Output the [x, y] coordinate of the center of the cell containing the given text.  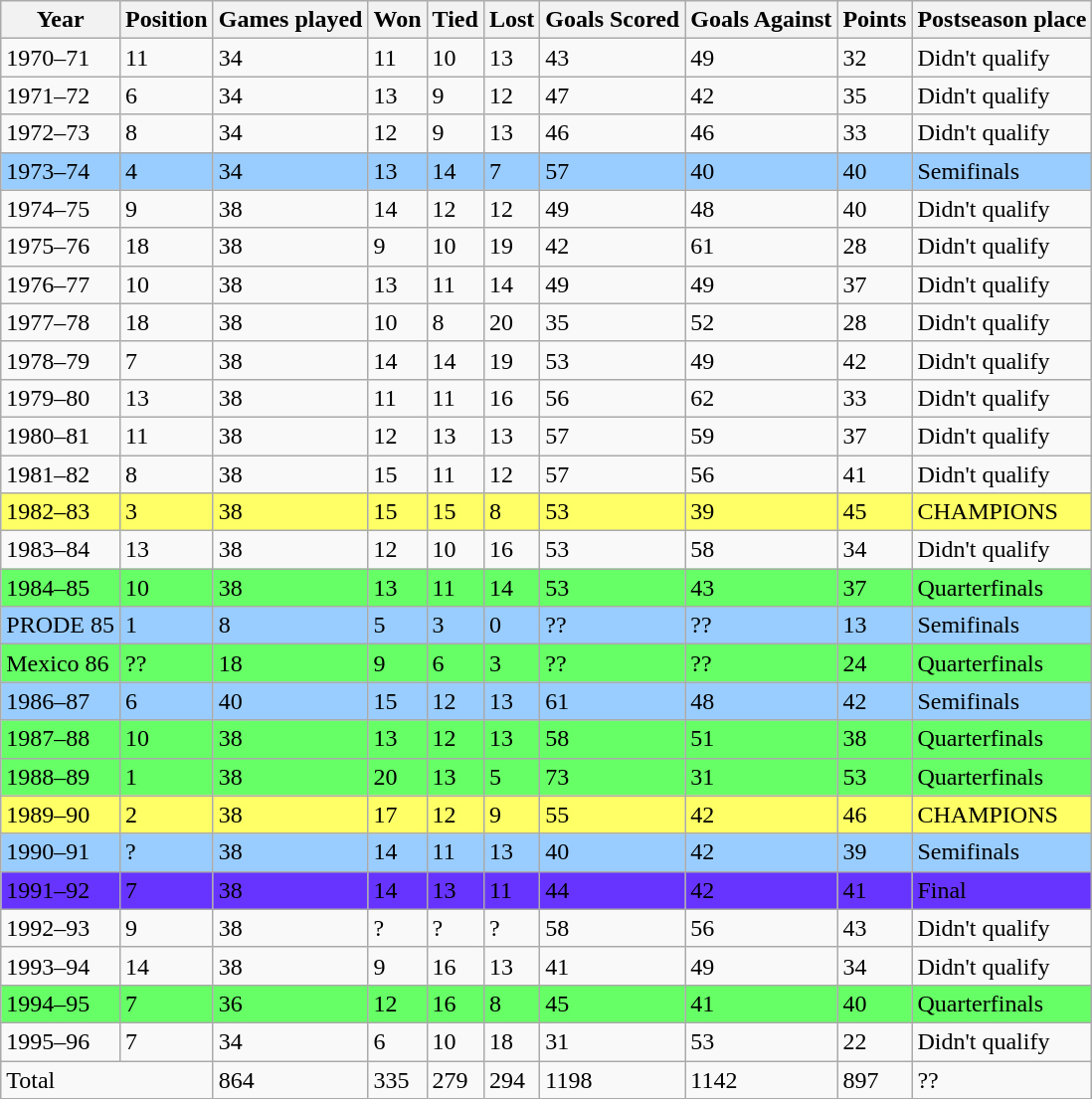
Total [107, 1079]
Points [875, 20]
1976–77 [61, 284]
294 [511, 1079]
1971–72 [61, 95]
1988–89 [61, 777]
1980–81 [61, 436]
Year [61, 20]
864 [290, 1079]
1993–94 [61, 966]
1983–84 [61, 550]
32 [875, 58]
73 [613, 777]
PRODE 85 [61, 626]
52 [762, 322]
897 [875, 1079]
0 [511, 626]
1974–75 [61, 209]
Position [166, 20]
1977–78 [61, 322]
Mexico 86 [61, 663]
1992–93 [61, 928]
44 [613, 890]
36 [290, 1004]
1984–85 [61, 588]
22 [875, 1041]
59 [762, 436]
Postseason place [1002, 20]
4 [166, 171]
1973–74 [61, 171]
1978–79 [61, 360]
1990–91 [61, 852]
Won [398, 20]
279 [455, 1079]
1989–90 [61, 815]
1995–96 [61, 1041]
1986–87 [61, 701]
1982–83 [61, 512]
1987–88 [61, 739]
Goals Against [762, 20]
Tied [455, 20]
1970–71 [61, 58]
17 [398, 815]
1198 [613, 1079]
2 [166, 815]
Lost [511, 20]
47 [613, 95]
1972–73 [61, 133]
Games played [290, 20]
Goals Scored [613, 20]
51 [762, 739]
1991–92 [61, 890]
1142 [762, 1079]
1975–76 [61, 247]
Final [1002, 890]
1994–95 [61, 1004]
24 [875, 663]
1979–80 [61, 398]
62 [762, 398]
55 [613, 815]
1981–82 [61, 474]
335 [398, 1079]
